From the cell containing the given text, extract its center point as [X, Y] coordinate. 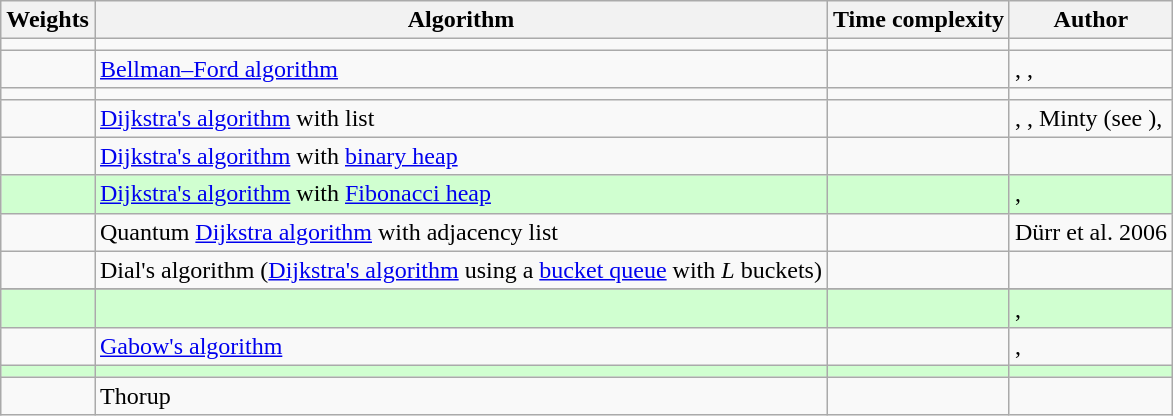
Dijkstra's algorithm with list [460, 118]
Quantum Dijkstra algorithm with adjacency list [460, 232]
Author [1090, 20]
Dial's algorithm (Dijkstra's algorithm using a bucket queue with L buckets) [460, 270]
Bellman–Ford algorithm [460, 69]
Gabow's algorithm [460, 346]
Algorithm [460, 20]
Dijkstra's algorithm with binary heap [460, 156]
, , [1090, 69]
, , Minty (see ), [1090, 118]
Dijkstra's algorithm with Fibonacci heap [460, 194]
Dürr et al. 2006 [1090, 232]
Thorup [460, 395]
Weights [48, 20]
Time complexity [918, 20]
